Capture the cell that displays the provided text and extract its [X, Y] central coordinate. 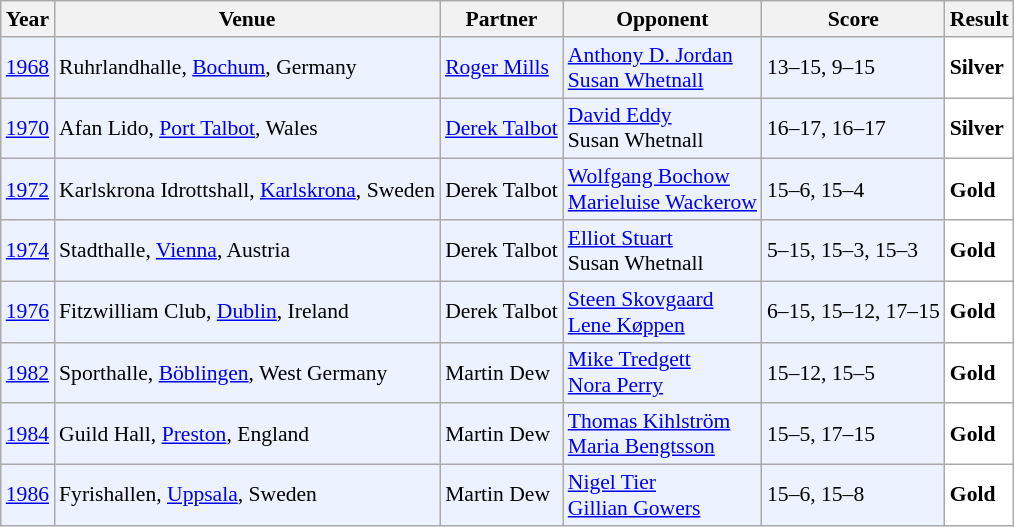
5–15, 15–3, 15–3 [854, 250]
Thomas Kihlström Maria Bengtsson [662, 434]
1972 [28, 190]
Mike Tredgett Nora Perry [662, 372]
15–6, 15–8 [854, 496]
Year [28, 19]
1970 [28, 128]
Opponent [662, 19]
Stadthalle, Vienna, Austria [247, 250]
16–17, 16–17 [854, 128]
Anthony D. Jordan Susan Whetnall [662, 68]
Steen Skovgaard Lene Køppen [662, 312]
Guild Hall, Preston, England [247, 434]
Venue [247, 19]
6–15, 15–12, 17–15 [854, 312]
David Eddy Susan Whetnall [662, 128]
Partner [502, 19]
Roger Mills [502, 68]
1968 [28, 68]
Nigel Tier Gillian Gowers [662, 496]
1982 [28, 372]
15–6, 15–4 [854, 190]
Fyrishallen, Uppsala, Sweden [247, 496]
Sporthalle, Böblingen, West Germany [247, 372]
Elliot Stuart Susan Whetnall [662, 250]
Karlskrona Idrottshall, Karlskrona, Sweden [247, 190]
15–5, 17–15 [854, 434]
1986 [28, 496]
Fitzwilliam Club, Dublin, Ireland [247, 312]
1976 [28, 312]
1974 [28, 250]
Afan Lido, Port Talbot, Wales [247, 128]
Result [980, 19]
13–15, 9–15 [854, 68]
15–12, 15–5 [854, 372]
1984 [28, 434]
Score [854, 19]
Wolfgang Bochow Marieluise Wackerow [662, 190]
Ruhrlandhalle, Bochum, Germany [247, 68]
